Identify which cell holds the provided text, then report its (X, Y) central coordinate. 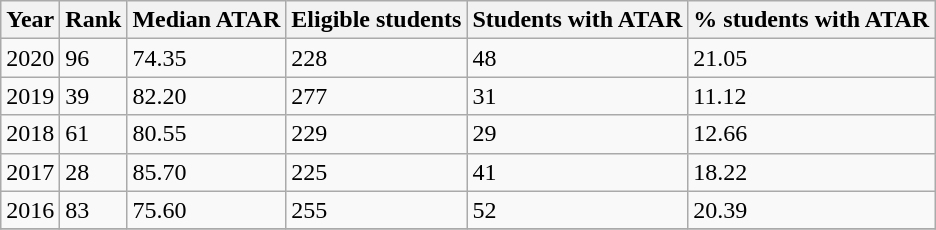
75.60 (206, 210)
2017 (30, 172)
83 (94, 210)
61 (94, 134)
277 (376, 96)
Students with ATAR (578, 20)
Eligible students (376, 20)
11.12 (812, 96)
Median ATAR (206, 20)
82.20 (206, 96)
255 (376, 210)
225 (376, 172)
2019 (30, 96)
229 (376, 134)
29 (578, 134)
20.39 (812, 210)
Year (30, 20)
2018 (30, 134)
48 (578, 58)
96 (94, 58)
2016 (30, 210)
12.66 (812, 134)
Rank (94, 20)
31 (578, 96)
28 (94, 172)
228 (376, 58)
2020 (30, 58)
% students with ATAR (812, 20)
21.05 (812, 58)
41 (578, 172)
74.35 (206, 58)
52 (578, 210)
80.55 (206, 134)
39 (94, 96)
85.70 (206, 172)
18.22 (812, 172)
